Return (x, y) of the center of cell containing provided text 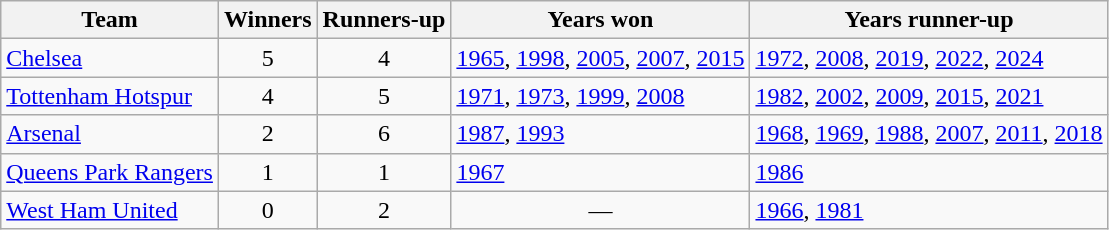
1971, 1973, 1999, 2008 (600, 96)
1965, 1998, 2005, 2007, 2015 (600, 58)
Runners-up (384, 20)
Years won (600, 20)
Years runner-up (929, 20)
1968, 1969, 1988, 2007, 2011, 2018 (929, 134)
1966, 1981 (929, 210)
— (600, 210)
1972, 2008, 2019, 2022, 2024 (929, 58)
1967 (600, 172)
Tottenham Hotspur (110, 96)
Winners (268, 20)
Team (110, 20)
1986 (929, 172)
1982, 2002, 2009, 2015, 2021 (929, 96)
6 (384, 134)
1987, 1993 (600, 134)
0 (268, 210)
Chelsea (110, 58)
Arsenal (110, 134)
West Ham United (110, 210)
Queens Park Rangers (110, 172)
